Find where the given text appears and provide that cell's center as (X, Y) coordinate. 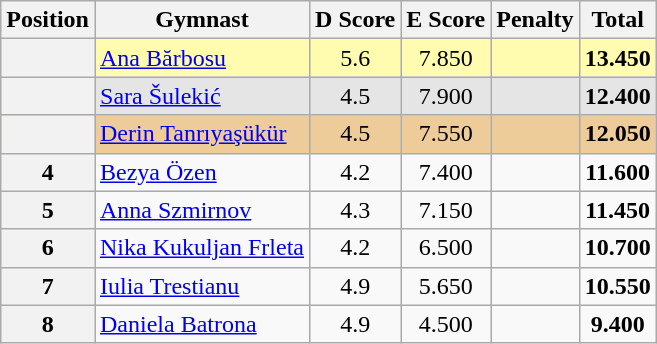
Nika Kukuljan Frleta (202, 248)
5 (48, 210)
Penalty (535, 20)
13.450 (618, 58)
7.900 (446, 96)
Anna Szmirnov (202, 210)
6 (48, 248)
Ana Bărbosu (202, 58)
12.400 (618, 96)
11.600 (618, 172)
7.850 (446, 58)
7.150 (446, 210)
Sara Šulekić (202, 96)
7 (48, 286)
12.050 (618, 134)
11.450 (618, 210)
6.500 (446, 248)
10.550 (618, 286)
Bezya Özen (202, 172)
Daniela Batrona (202, 324)
4 (48, 172)
Gymnast (202, 20)
5.6 (356, 58)
7.400 (446, 172)
10.700 (618, 248)
D Score (356, 20)
4.3 (356, 210)
Derin Tanrıyaşükür (202, 134)
5.650 (446, 286)
4.500 (446, 324)
7.550 (446, 134)
8 (48, 324)
Iulia Trestianu (202, 286)
E Score (446, 20)
Position (48, 20)
Total (618, 20)
9.400 (618, 324)
